Find where the given text appears and provide that cell's center as [x, y] coordinate. 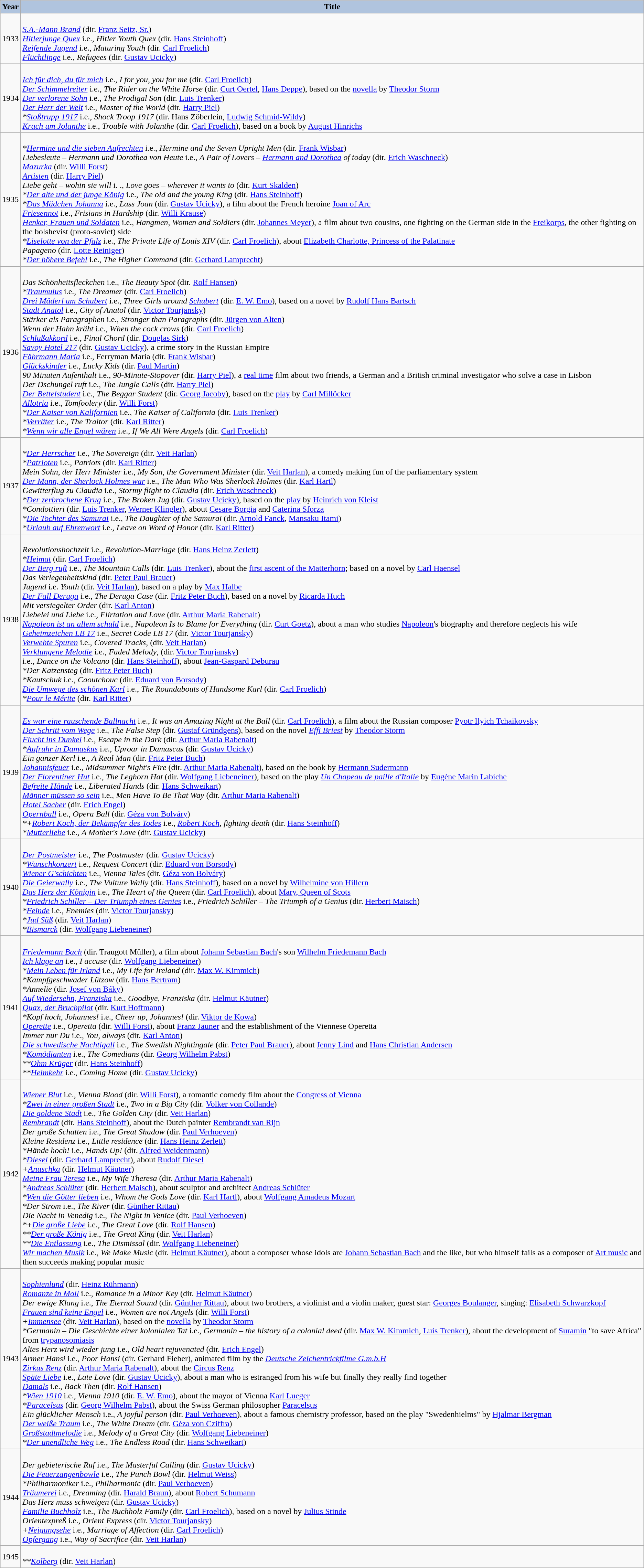
1937 [10, 486]
1945 [10, 1557]
Year [10, 7]
1941 [10, 1007]
1934 [10, 98]
1935 [10, 200]
1938 [10, 619]
1933 [10, 39]
1936 [10, 352]
1940 [10, 887]
Title [332, 7]
**Kolberg (dir. Veit Harlan) [332, 1557]
1943 [10, 1358]
1944 [10, 1497]
1942 [10, 1173]
1939 [10, 772]
